Search for the cell housing the specified text and yield its (x, y) center coordinate. 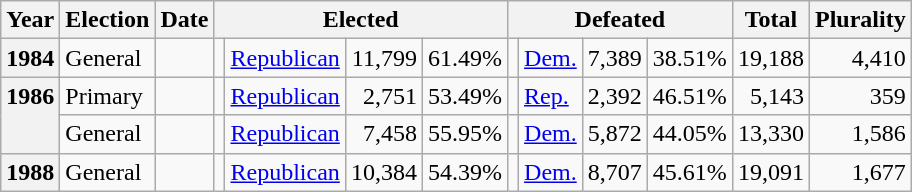
Date (184, 20)
1988 (30, 172)
61.49% (464, 58)
Total (770, 20)
45.61% (690, 172)
359 (860, 96)
11,799 (384, 58)
4,410 (860, 58)
1986 (30, 115)
2,392 (614, 96)
Primary (108, 96)
Election (108, 20)
Plurality (860, 20)
Elected (361, 20)
38.51% (690, 58)
7,389 (614, 58)
10,384 (384, 172)
8,707 (614, 172)
5,143 (770, 96)
1,586 (860, 134)
Year (30, 20)
1,677 (860, 172)
Defeated (620, 20)
2,751 (384, 96)
13,330 (770, 134)
19,091 (770, 172)
5,872 (614, 134)
7,458 (384, 134)
55.95% (464, 134)
1984 (30, 58)
53.49% (464, 96)
44.05% (690, 134)
19,188 (770, 58)
54.39% (464, 172)
Rep. (551, 96)
46.51% (690, 96)
